Find where the given text appears and provide that cell's center as (x, y) coordinate. 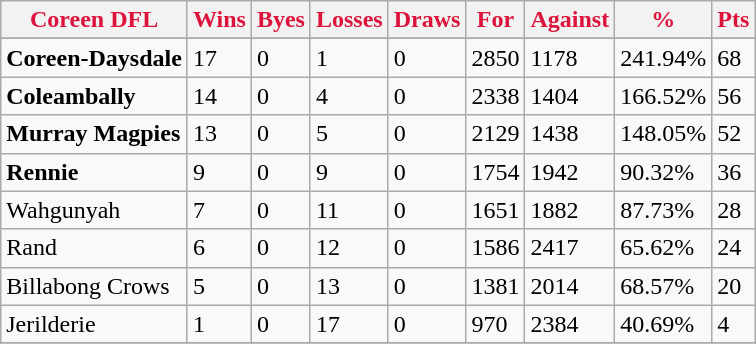
1381 (496, 286)
1754 (496, 172)
1942 (570, 172)
36 (734, 172)
90.32% (664, 172)
87.73% (664, 210)
28 (734, 210)
7 (219, 210)
40.69% (664, 324)
Jerilderie (94, 324)
1404 (570, 96)
Murray Magpies (94, 134)
Losses (349, 20)
Wins (219, 20)
11 (349, 210)
52 (734, 134)
12 (349, 248)
6 (219, 248)
2338 (496, 96)
% (664, 20)
68.57% (664, 286)
For (496, 20)
Coreen DFL (94, 20)
2417 (570, 248)
Wahgunyah (94, 210)
1438 (570, 134)
1586 (496, 248)
68 (734, 58)
65.62% (664, 248)
20 (734, 286)
Against (570, 20)
1882 (570, 210)
Billabong Crows (94, 286)
56 (734, 96)
Rennie (94, 172)
970 (496, 324)
Rand (94, 248)
Draws (427, 20)
241.94% (664, 58)
2384 (570, 324)
Coleambally (94, 96)
1178 (570, 58)
14 (219, 96)
Byes (280, 20)
1651 (496, 210)
Coreen-Daysdale (94, 58)
Pts (734, 20)
2014 (570, 286)
2129 (496, 134)
24 (734, 248)
2850 (496, 58)
166.52% (664, 96)
148.05% (664, 134)
